Locate the cell with the specified text and output its (X, Y) center coordinate. 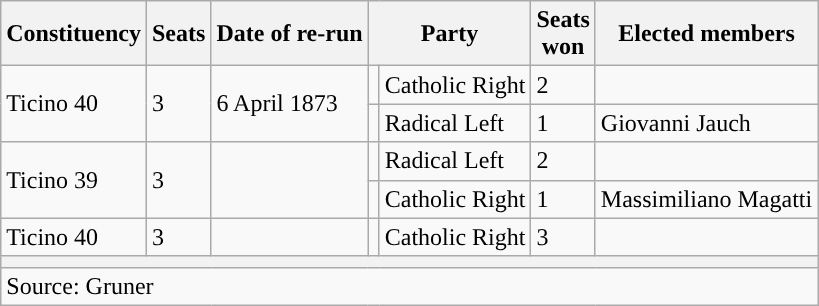
Party (450, 34)
Date of re-run (290, 34)
Seatswon (563, 34)
Elected members (706, 34)
Ticino 39 (74, 180)
6 April 1873 (290, 104)
Source: Gruner (410, 286)
Giovanni Jauch (706, 123)
Constituency (74, 34)
Seats (178, 34)
Massimiliano Magatti (706, 199)
